Output the [X, Y] coordinate of the center of the cell containing the given text.  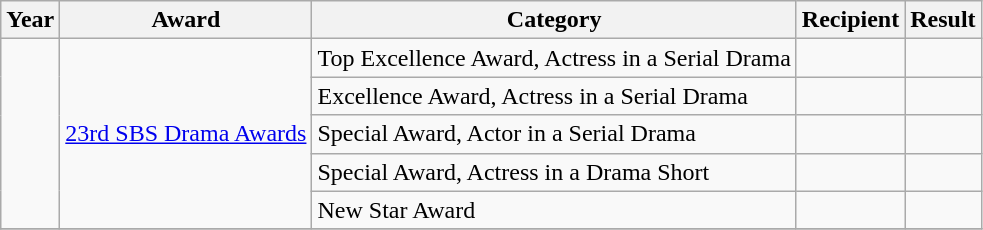
Award [186, 20]
Top Excellence Award, Actress in a Serial Drama [554, 58]
Result [943, 20]
Special Award, Actor in a Serial Drama [554, 134]
Recipient [850, 20]
Category [554, 20]
Excellence Award, Actress in a Serial Drama [554, 96]
23rd SBS Drama Awards [186, 134]
New Star Award [554, 210]
Special Award, Actress in a Drama Short [554, 172]
Year [30, 20]
